Capture the cell that displays the provided text and extract its [x, y] central coordinate. 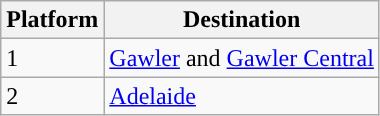
Gawler and Gawler Central [242, 58]
Platform [52, 20]
Adelaide [242, 96]
2 [52, 96]
Destination [242, 20]
1 [52, 58]
